Scan for the cell matching the given text and deliver its [x, y] coordinate at center. 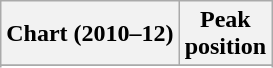
Chart (2010–12) [90, 34]
Peakposition [225, 34]
